Find where the given text appears and provide that cell's center as [x, y] coordinate. 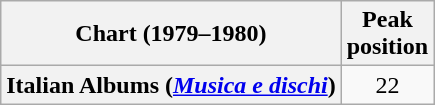
Italian Albums (Musica e dischi) [171, 85]
22 [387, 85]
Peakposition [387, 34]
Chart (1979–1980) [171, 34]
